Identify which cell holds the provided text, then report its (x, y) central coordinate. 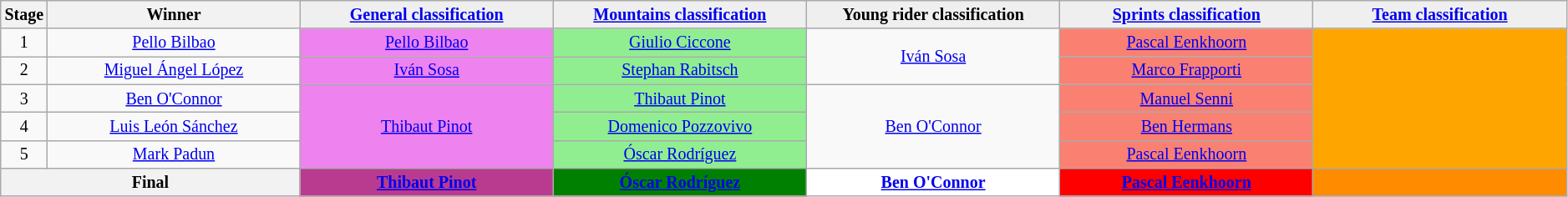
Final (150, 182)
Manuel Senni (1186, 98)
Ben Hermans (1186, 127)
Marco Frapporti (1186, 70)
Team classification (1440, 15)
Mountains classification (680, 15)
3 (24, 98)
Miguel Ángel López (174, 70)
Giulio Ciccone (680, 43)
Domenico Pozzovivo (680, 127)
Stage (24, 15)
4 (24, 127)
Sprints classification (1186, 15)
General classification (426, 15)
Winner (174, 15)
Mark Padun (174, 154)
1 (24, 43)
Luis León Sánchez (174, 127)
Stephan Rabitsch (680, 70)
5 (24, 154)
Young rider classification (934, 15)
2 (24, 70)
